Pinpoint the cell where the given text exists, returning its [X, Y] midpoint coordinate. 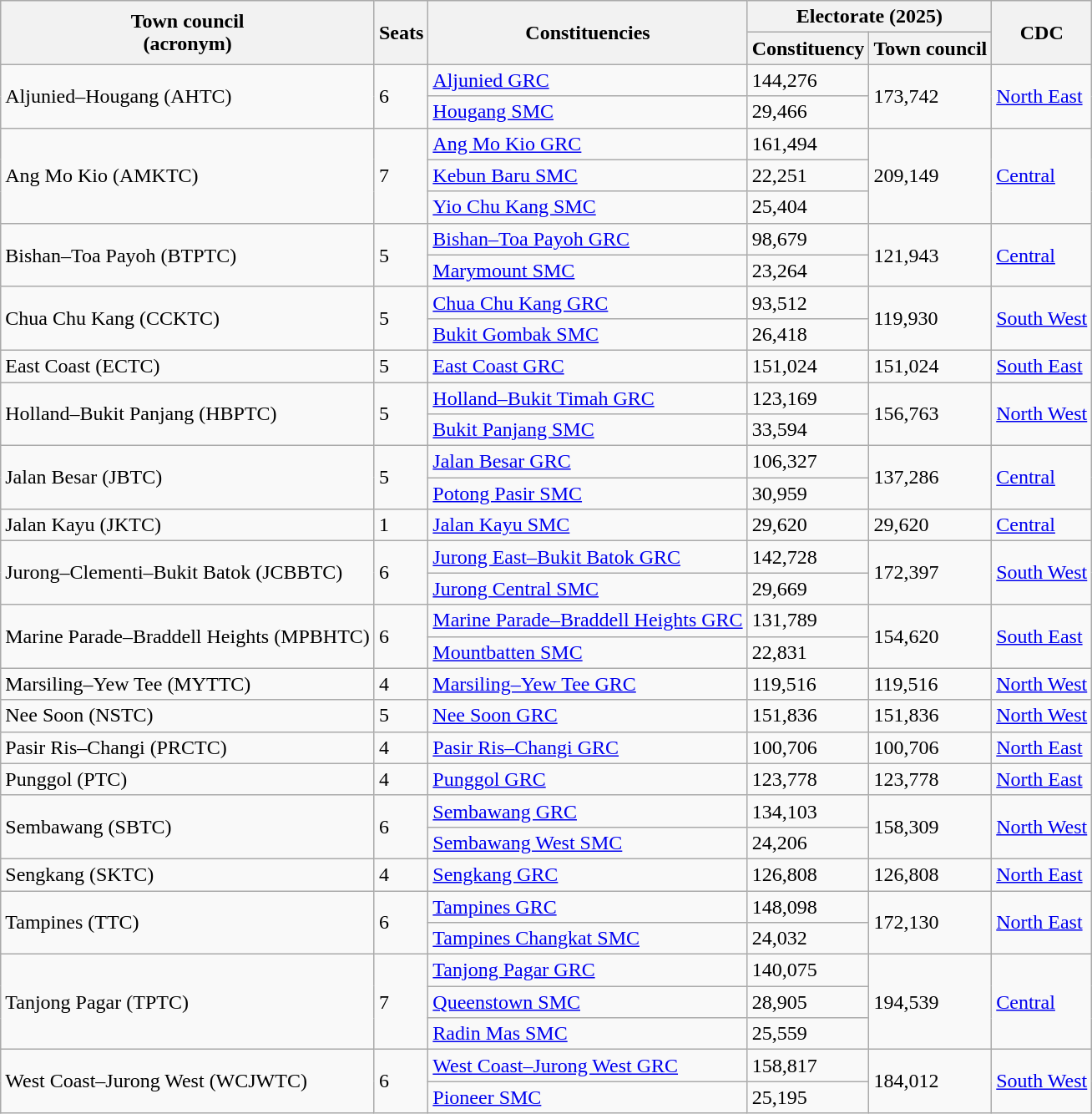
22,251 [808, 175]
Punggol GRC [588, 779]
Town council(acronym) [188, 33]
Hougang SMC [588, 112]
Tampines GRC [588, 906]
Jalan Besar GRC [588, 462]
140,075 [808, 970]
Jalan Kayu (JKTC) [188, 525]
Sengkang (SKTC) [188, 874]
154,620 [930, 636]
Aljunied–Hougang (AHTC) [188, 96]
Jurong Central SMC [588, 589]
172,130 [930, 922]
Marine Parade–Braddell Heights (MPBHTC) [188, 636]
Ang Mo Kio GRC [588, 144]
Tanjong Pagar GRC [588, 970]
24,032 [808, 939]
24,206 [808, 843]
161,494 [808, 144]
Mountbatten SMC [588, 652]
Constituency [808, 48]
25,195 [808, 1097]
Seats [401, 33]
Tanjong Pagar (TPTC) [188, 1002]
Town council [930, 48]
Sembawang GRC [588, 811]
Bukit Gombak SMC [588, 334]
Sembawang (SBTC) [188, 827]
Kebun Baru SMC [588, 175]
106,327 [808, 462]
Tampines (TTC) [188, 922]
93,512 [808, 302]
1 [401, 525]
194,539 [930, 1002]
Nee Soon GRC [588, 716]
28,905 [808, 1002]
Potong Pasir SMC [588, 494]
123,169 [808, 398]
121,943 [930, 255]
158,309 [930, 827]
Sengkang GRC [588, 874]
23,264 [808, 271]
Bishan–Toa Payoh (BTPTC) [188, 255]
131,789 [808, 620]
Pasir Ris–Changi GRC [588, 747]
Jurong East–Bukit Batok GRC [588, 557]
Bukit Panjang SMC [588, 430]
25,559 [808, 1034]
Marsiling–Yew Tee (MYTTC) [188, 684]
Punggol (PTC) [188, 779]
Marymount SMC [588, 271]
156,763 [930, 414]
29,669 [808, 589]
Ang Mo Kio (AMKTC) [188, 175]
26,418 [808, 334]
Tampines Changkat SMC [588, 939]
Aljunied GRC [588, 80]
Queenstown SMC [588, 1002]
Constituencies [588, 33]
137,286 [930, 478]
Yio Chu Kang SMC [588, 207]
CDC [1042, 33]
119,930 [930, 318]
Jurong–Clementi–Bukit Batok (JCBBTC) [188, 573]
East Coast (ECTC) [188, 366]
172,397 [930, 573]
Jalan Besar (JBTC) [188, 478]
33,594 [808, 430]
Holland–Bukit Timah GRC [588, 398]
Jalan Kayu SMC [588, 525]
29,466 [808, 112]
22,831 [808, 652]
East Coast GRC [588, 366]
Marsiling–Yew Tee GRC [588, 684]
209,149 [930, 175]
Nee Soon (NSTC) [188, 716]
25,404 [808, 207]
134,103 [808, 811]
Bishan–Toa Payoh GRC [588, 239]
184,012 [930, 1081]
98,679 [808, 239]
30,959 [808, 494]
Marine Parade–Braddell Heights GRC [588, 620]
Pasir Ris–Changi (PRCTC) [188, 747]
West Coast–Jurong West (WCJWTC) [188, 1081]
West Coast–Jurong West GRC [588, 1066]
144,276 [808, 80]
Holland–Bukit Panjang (HBPTC) [188, 414]
Pioneer SMC [588, 1097]
158,817 [808, 1066]
Radin Mas SMC [588, 1034]
148,098 [808, 906]
142,728 [808, 557]
Electorate (2025) [870, 17]
Sembawang West SMC [588, 843]
Chua Chu Kang (CCKTC) [188, 318]
Chua Chu Kang GRC [588, 302]
173,742 [930, 96]
